Scan for the cell matching the given text and deliver its [x, y] coordinate at center. 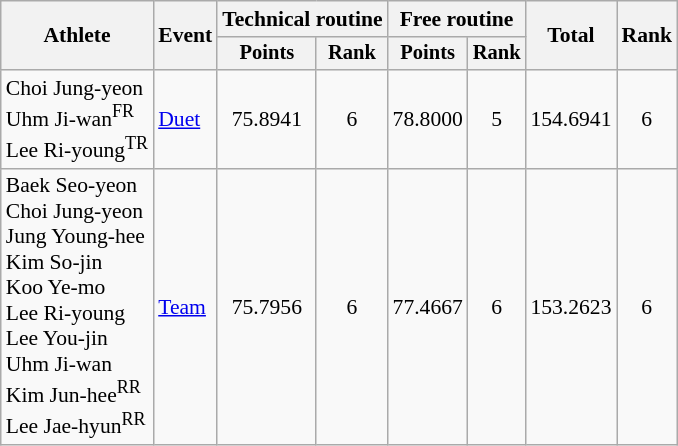
Baek Seo-yeonChoi Jung-yeonJung Young-heeKim So-jinKoo Ye-moLee Ri-youngLee You-jinUhm Ji-wanKim Jun-heeRRLee Jae-hyunRR [77, 306]
Total [570, 36]
75.7956 [266, 306]
Athlete [77, 36]
154.6941 [570, 119]
77.4667 [428, 306]
Technical routine [302, 19]
Free routine [457, 19]
Event [185, 36]
Choi Jung-yeonUhm Ji-wanFRLee Ri-youngTR [77, 119]
Team [185, 306]
78.8000 [428, 119]
5 [497, 119]
153.2623 [570, 306]
75.8941 [266, 119]
Duet [185, 119]
